Provide the [X, Y] coordinate of the cell's center where the given text is located.  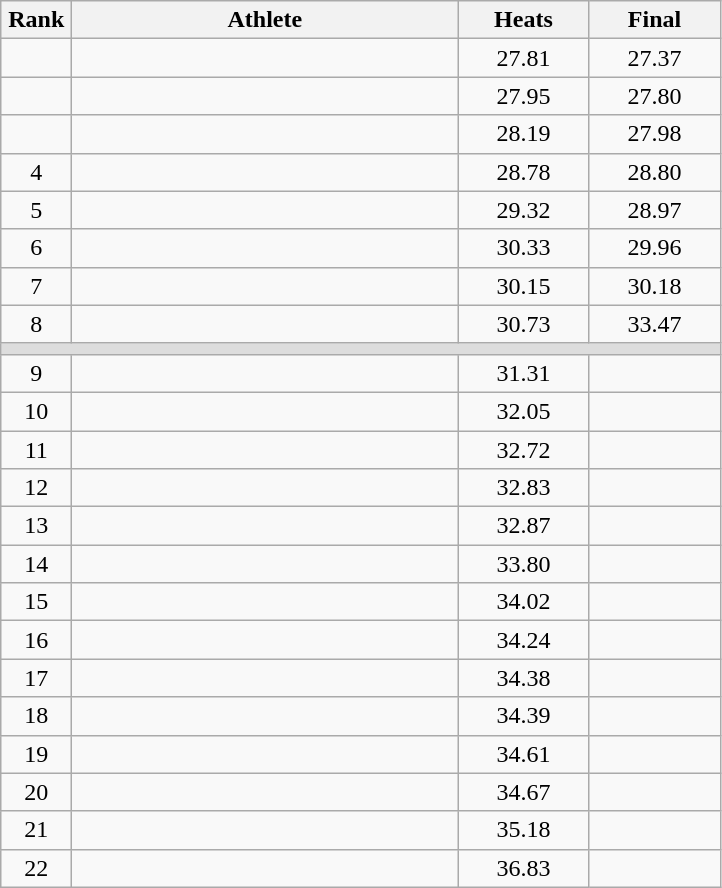
21 [36, 830]
30.15 [524, 286]
13 [36, 526]
28.80 [654, 172]
18 [36, 716]
30.73 [524, 324]
34.39 [524, 716]
17 [36, 678]
29.32 [524, 210]
12 [36, 488]
29.96 [654, 248]
9 [36, 373]
4 [36, 172]
35.18 [524, 830]
5 [36, 210]
34.38 [524, 678]
6 [36, 248]
Athlete [265, 20]
Heats [524, 20]
27.95 [524, 96]
27.98 [654, 134]
27.81 [524, 58]
8 [36, 324]
34.24 [524, 640]
10 [36, 411]
14 [36, 564]
32.83 [524, 488]
16 [36, 640]
28.19 [524, 134]
36.83 [524, 868]
15 [36, 602]
34.61 [524, 754]
19 [36, 754]
33.80 [524, 564]
32.87 [524, 526]
7 [36, 286]
11 [36, 449]
Final [654, 20]
31.31 [524, 373]
Rank [36, 20]
28.97 [654, 210]
34.67 [524, 792]
22 [36, 868]
32.72 [524, 449]
32.05 [524, 411]
33.47 [654, 324]
27.37 [654, 58]
20 [36, 792]
34.02 [524, 602]
30.33 [524, 248]
28.78 [524, 172]
30.18 [654, 286]
27.80 [654, 96]
